Find where the given text appears and provide that cell's center as (X, Y) coordinate. 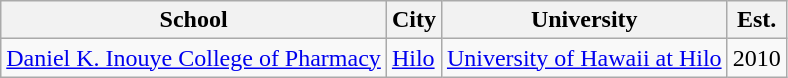
University (584, 20)
City (414, 20)
Hilo (414, 58)
Daniel K. Inouye College of Pharmacy (194, 58)
Est. (756, 20)
School (194, 20)
University of Hawaii at Hilo (584, 58)
2010 (756, 58)
